Search for the cell housing the specified text and yield its [x, y] center coordinate. 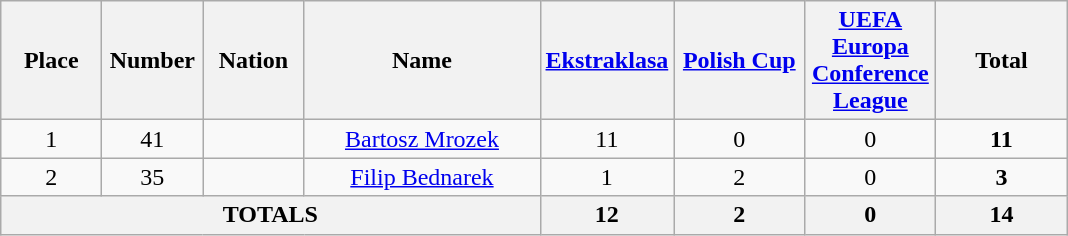
Name [422, 60]
Number [152, 60]
Place [52, 60]
3 [1002, 177]
35 [152, 177]
Nation [254, 60]
12 [607, 215]
UEFA Europa Conference League [870, 60]
TOTALS [270, 215]
Polish Cup [740, 60]
14 [1002, 215]
Total [1002, 60]
Ekstraklasa [607, 60]
Filip Bednarek [422, 177]
41 [152, 139]
Bartosz Mrozek [422, 139]
